Return [x, y] of the center of cell containing provided text 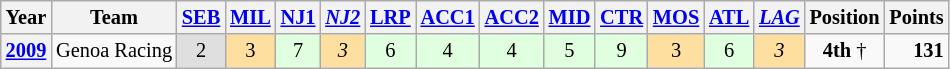
7 [298, 51]
Points [916, 17]
MIL [250, 17]
ACC2 [512, 17]
Year [26, 17]
Genoa Racing [114, 51]
4th † [845, 51]
131 [916, 51]
NJ2 [342, 17]
MOS [676, 17]
CTR [622, 17]
Team [114, 17]
9 [622, 51]
Position [845, 17]
ATL [729, 17]
5 [570, 51]
NJ1 [298, 17]
SEB [201, 17]
2009 [26, 51]
LAG [779, 17]
LRP [390, 17]
2 [201, 51]
ACC1 [448, 17]
MID [570, 17]
